Pinpoint the cell where the given text exists, returning its [x, y] midpoint coordinate. 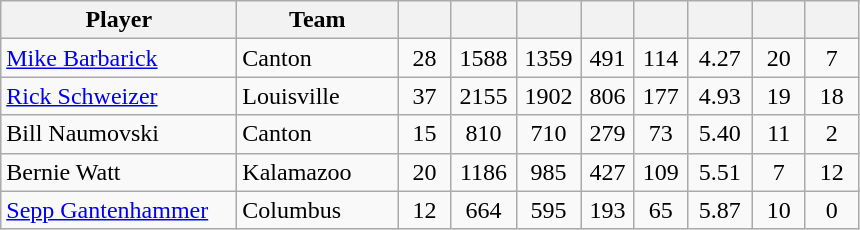
Columbus [318, 210]
5.87 [720, 210]
806 [608, 96]
Kalamazoo [318, 172]
Player [119, 20]
10 [778, 210]
1588 [484, 58]
5.51 [720, 172]
4.27 [720, 58]
Team [318, 20]
664 [484, 210]
Bernie Watt [119, 172]
177 [660, 96]
Bill Naumovski [119, 134]
427 [608, 172]
985 [548, 172]
1359 [548, 58]
73 [660, 134]
1902 [548, 96]
37 [424, 96]
1186 [484, 172]
193 [608, 210]
Sepp Gantenhammer [119, 210]
595 [548, 210]
279 [608, 134]
Louisville [318, 96]
491 [608, 58]
5.40 [720, 134]
Rick Schweizer [119, 96]
28 [424, 58]
Mike Barbarick [119, 58]
19 [778, 96]
109 [660, 172]
4.93 [720, 96]
2 [832, 134]
114 [660, 58]
0 [832, 210]
2155 [484, 96]
15 [424, 134]
810 [484, 134]
18 [832, 96]
11 [778, 134]
65 [660, 210]
710 [548, 134]
